Detect which cell encompasses the target text, then output its (X, Y) center coordinate. 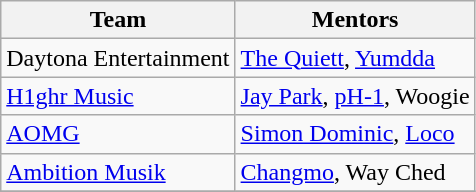
Changmo, Way Ched (355, 172)
H1ghr Music (118, 96)
The Quiett, Yumdda (355, 58)
Jay Park, pH-1, Woogie (355, 96)
Mentors (355, 20)
Team (118, 20)
Daytona Entertainment (118, 58)
AOMG (118, 134)
Simon Dominic, Loco (355, 134)
Ambition Musik (118, 172)
